For the text-containing cell, return its midpoint in (X, Y) coordinate format. 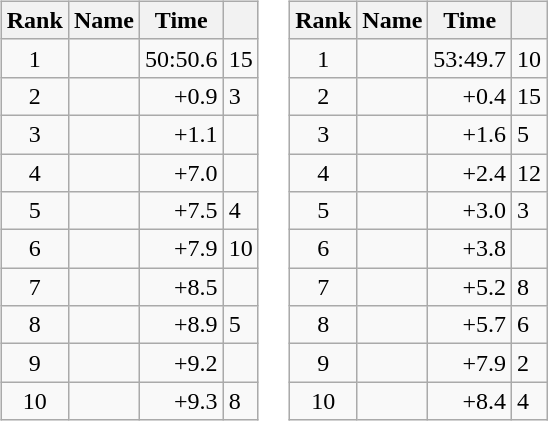
+0.4 (470, 96)
+1.6 (470, 134)
+3.0 (470, 211)
53:49.7 (470, 58)
+0.9 (181, 96)
+8.9 (181, 325)
+3.8 (470, 249)
+9.2 (181, 363)
+2.4 (470, 173)
+9.3 (181, 401)
+1.1 (181, 134)
50:50.6 (181, 58)
+5.7 (470, 325)
+8.5 (181, 287)
+8.4 (470, 401)
+5.2 (470, 287)
12 (530, 173)
+7.0 (181, 173)
+7.5 (181, 211)
